Search for the cell housing the specified text and yield its (x, y) center coordinate. 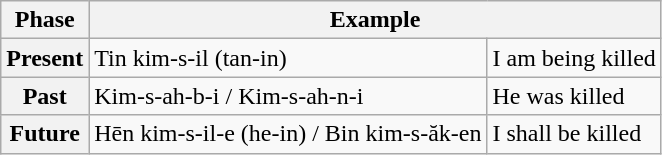
Phase (45, 20)
Past (45, 96)
Hēn kim-s-il-e (he-in) / Bin kim-s-ăk-en (288, 134)
He was killed (574, 96)
Present (45, 58)
Kim-s-ah-b-i / Kim-s-ah-n-i (288, 96)
I shall be killed (574, 134)
Future (45, 134)
Example (376, 20)
I am being killed (574, 58)
Tin kim-s-il (tan-in) (288, 58)
